Output the (x, y) coordinate of the center of the cell containing the given text.  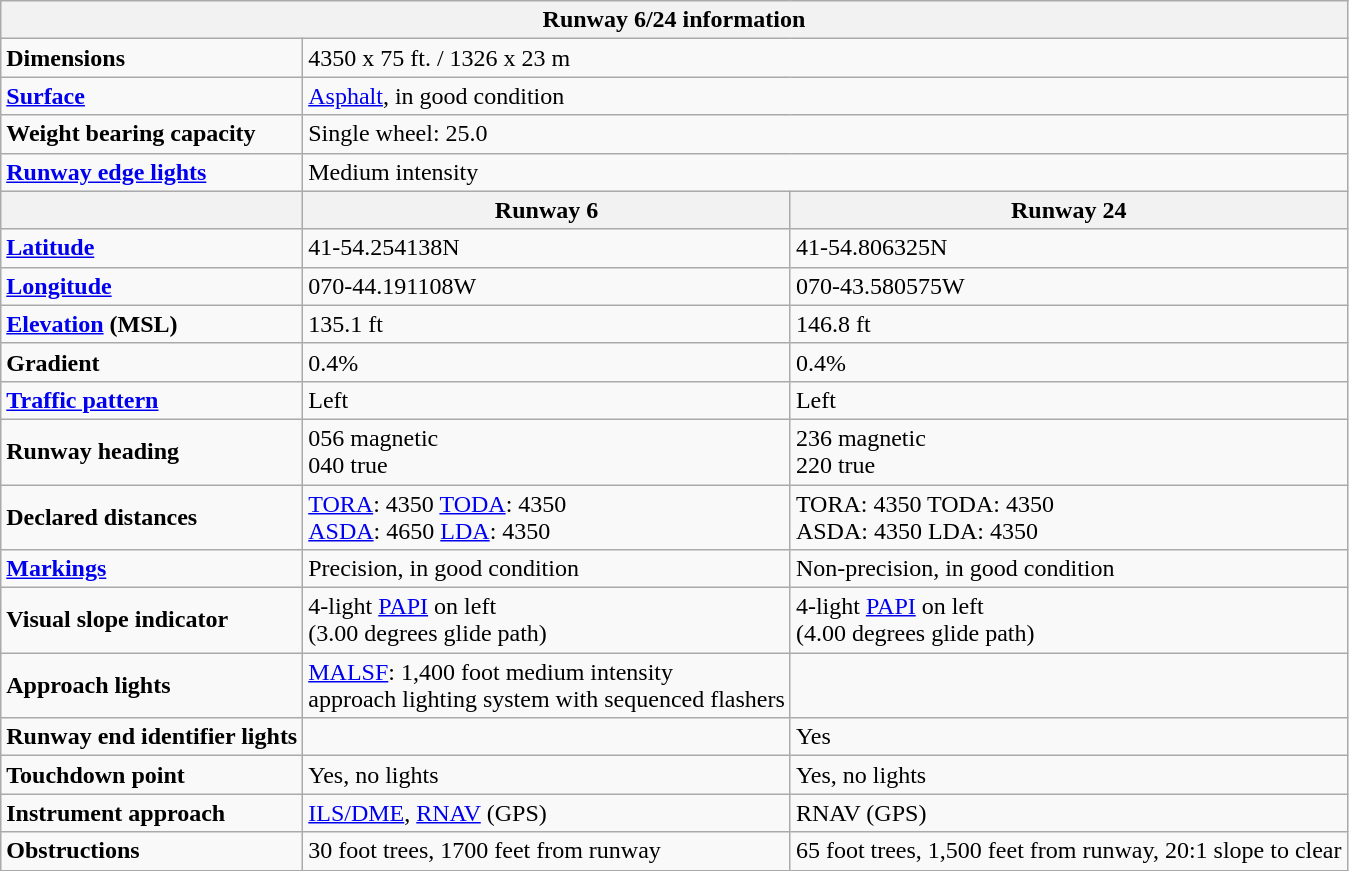
TORA: 4350 TODA: 4350ASDA: 4650 LDA: 4350 (547, 516)
146.8 ft (1068, 324)
Runway 6 (547, 210)
Longitude (152, 286)
Runway end identifier lights (152, 737)
TORA: 4350 TODA: 4350ASDA: 4350 LDA: 4350 (1068, 516)
RNAV (GPS) (1068, 813)
Precision, in good condition (547, 569)
Visual slope indicator (152, 620)
ILS/DME, RNAV (GPS) (547, 813)
65 foot trees, 1,500 feet from runway, 20:1 slope to clear (1068, 851)
056 magnetic040 true (547, 452)
Yes (1068, 737)
135.1 ft (547, 324)
Declared distances (152, 516)
Latitude (152, 248)
Weight bearing capacity (152, 134)
MALSF: 1,400 foot medium intensityapproach lighting system with sequenced flashers (547, 686)
Approach lights (152, 686)
236 magnetic220 true (1068, 452)
Obstructions (152, 851)
Single wheel: 25.0 (825, 134)
Asphalt, in good condition (825, 96)
41-54.254138N (547, 248)
Runway 6/24 information (674, 20)
4-light PAPI on left(4.00 degrees glide path) (1068, 620)
Markings (152, 569)
Touchdown point (152, 775)
Runway heading (152, 452)
Gradient (152, 362)
Dimensions (152, 58)
Surface (152, 96)
Medium intensity (825, 172)
30 foot trees, 1700 feet from runway (547, 851)
070-43.580575W (1068, 286)
4-light PAPI on left(3.00 degrees glide path) (547, 620)
Runway 24 (1068, 210)
4350 x 75 ft. / 1326 x 23 m (825, 58)
Instrument approach (152, 813)
Runway edge lights (152, 172)
Traffic pattern (152, 400)
070-44.191108W (547, 286)
Elevation (MSL) (152, 324)
Non-precision, in good condition (1068, 569)
41-54.806325N (1068, 248)
